Pinpoint the cell where the given text exists, returning its (X, Y) midpoint coordinate. 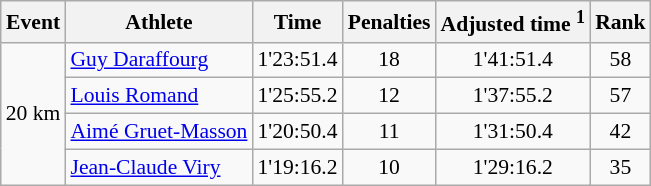
Adjusted time 1 (512, 22)
18 (390, 60)
Time (297, 22)
Aimé Gruet-Masson (158, 132)
1'20:50.4 (297, 132)
1'19:16.2 (297, 167)
42 (620, 132)
Event (34, 22)
Jean-Claude Viry (158, 167)
1'29:16.2 (512, 167)
Athlete (158, 22)
11 (390, 132)
1'41:51.4 (512, 60)
1'31:50.4 (512, 132)
Rank (620, 22)
58 (620, 60)
10 (390, 167)
35 (620, 167)
Louis Romand (158, 96)
57 (620, 96)
20 km (34, 113)
1'25:55.2 (297, 96)
1'37:55.2 (512, 96)
12 (390, 96)
Guy Daraffourg (158, 60)
1'23:51.4 (297, 60)
Penalties (390, 22)
